Capture the cell that displays the provided text and extract its [x, y] central coordinate. 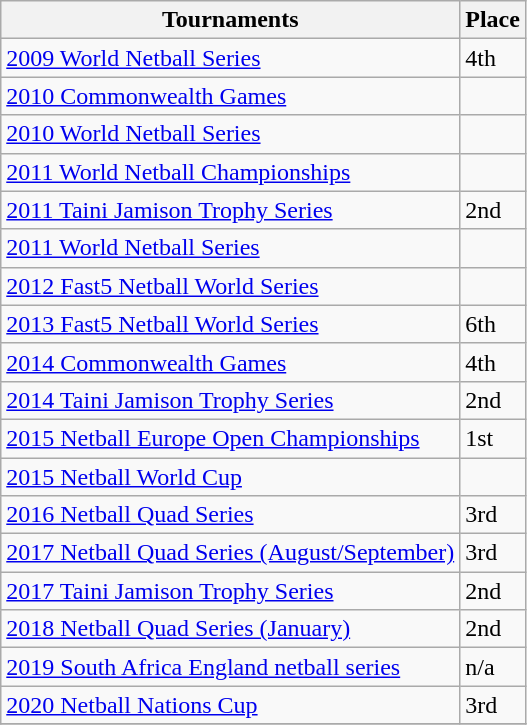
2011 World Netball Championships [230, 172]
6th [493, 324]
2017 Netball Quad Series (August/September) [230, 553]
2013 Fast5 Netball World Series [230, 324]
2019 South Africa England netball series [230, 667]
Tournaments [230, 20]
2011 World Netball Series [230, 248]
2010 Commonwealth Games [230, 96]
2020 Netball Nations Cup [230, 705]
2015 Netball World Cup [230, 477]
2016 Netball Quad Series [230, 515]
2017 Taini Jamison Trophy Series [230, 591]
2010 World Netball Series [230, 134]
1st [493, 438]
2014 Taini Jamison Trophy Series [230, 400]
2014 Commonwealth Games [230, 362]
2012 Fast5 Netball World Series [230, 286]
2015 Netball Europe Open Championships [230, 438]
2011 Taini Jamison Trophy Series [230, 210]
Place [493, 20]
n/a [493, 667]
2018 Netball Quad Series (January) [230, 629]
2009 World Netball Series [230, 58]
